Locate the cell with the specified text and output its (x, y) center coordinate. 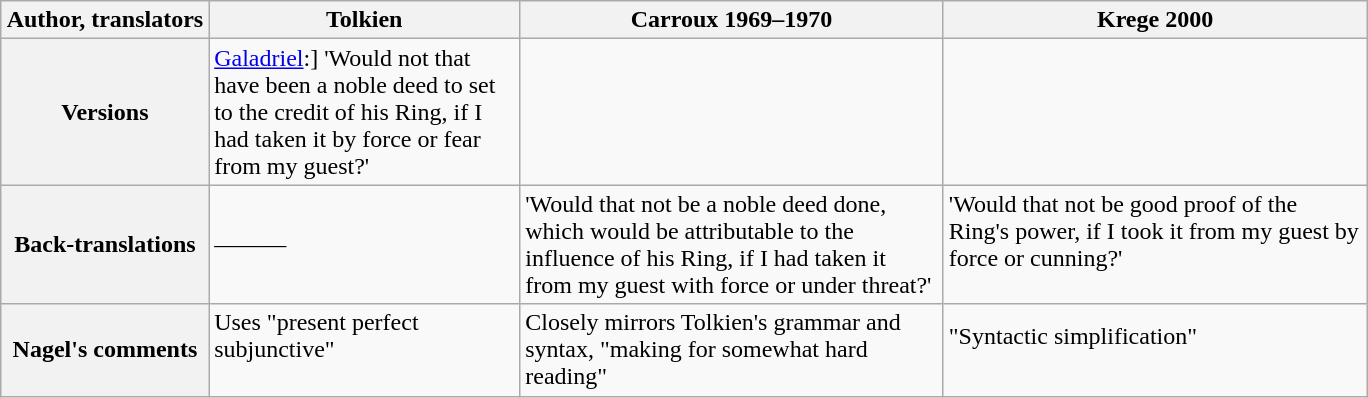
——— (364, 244)
Author, translators (105, 20)
Carroux 1969–1970 (732, 20)
Krege 2000 (1155, 20)
Uses "present perfect subjunctive" (364, 350)
Tolkien (364, 20)
"Syntactic simplification" (1155, 350)
Galadriel:] 'Would not that have been a noble deed to set to the credit of his Ring, if I had taken it by force or fear from my guest?' (364, 112)
Versions (105, 112)
Closely mirrors Tolkien's grammar and syntax, "making for somewhat hard reading" (732, 350)
Back-translations (105, 244)
Nagel's comments (105, 350)
'Would that not be good proof of the Ring's power, if I took it from my guest by force or cunning?' (1155, 244)
